Extract the (x, y) coordinate from the center of the cell holding the provided text.  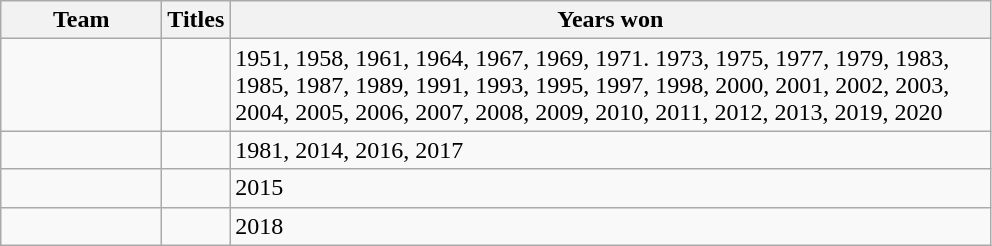
Team (82, 20)
1981, 2014, 2016, 2017 (610, 150)
Years won (610, 20)
2018 (610, 226)
Titles (196, 20)
2015 (610, 188)
